Pinpoint the cell where the given text exists, returning its (X, Y) midpoint coordinate. 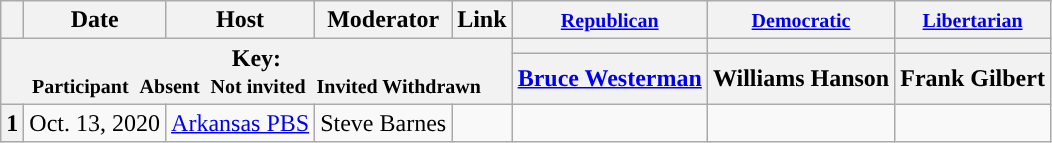
Host (240, 20)
Republican (610, 20)
Williams Hanson (800, 78)
Libertarian (973, 20)
1 (12, 123)
Key: Participant Absent Not invited Invited Withdrawn (256, 72)
Link (482, 20)
Steve Barnes (384, 123)
Bruce Westerman (610, 78)
Date (95, 20)
Frank Gilbert (973, 78)
Arkansas PBS (240, 123)
Moderator (384, 20)
Democratic (800, 20)
Oct. 13, 2020 (95, 123)
